Capture the cell that displays the provided text and extract its (x, y) central coordinate. 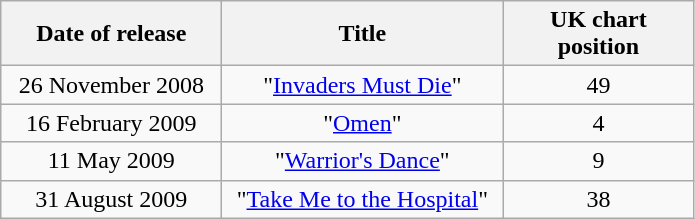
31 August 2009 (112, 199)
Date of release (112, 34)
26 November 2008 (112, 85)
"Omen" (362, 123)
49 (598, 85)
"Invaders Must Die" (362, 85)
UK chart position (598, 34)
"Take Me to the Hospital" (362, 199)
11 May 2009 (112, 161)
9 (598, 161)
"Warrior's Dance" (362, 161)
38 (598, 199)
4 (598, 123)
Title (362, 34)
16 February 2009 (112, 123)
